Find where the given text appears and provide that cell's center as (x, y) coordinate. 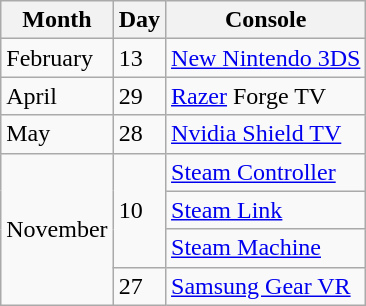
27 (139, 286)
10 (139, 210)
Samsung Gear VR (266, 286)
Razer Forge TV (266, 96)
November (57, 229)
Steam Link (266, 210)
13 (139, 58)
New Nintendo 3DS (266, 58)
Day (139, 20)
April (57, 96)
Steam Controller (266, 172)
29 (139, 96)
Console (266, 20)
February (57, 58)
Month (57, 20)
Nvidia Shield TV (266, 134)
Steam Machine (266, 248)
28 (139, 134)
May (57, 134)
